Pinpoint the cell where the given text exists, returning its [X, Y] midpoint coordinate. 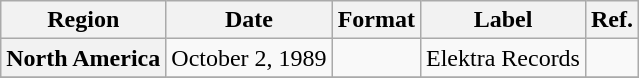
Format [376, 20]
Elektra Records [502, 58]
Region [84, 20]
Ref. [612, 20]
Date [249, 20]
Label [502, 20]
North America [84, 58]
October 2, 1989 [249, 58]
